Detect which cell encompasses the target text, then output its [x, y] center coordinate. 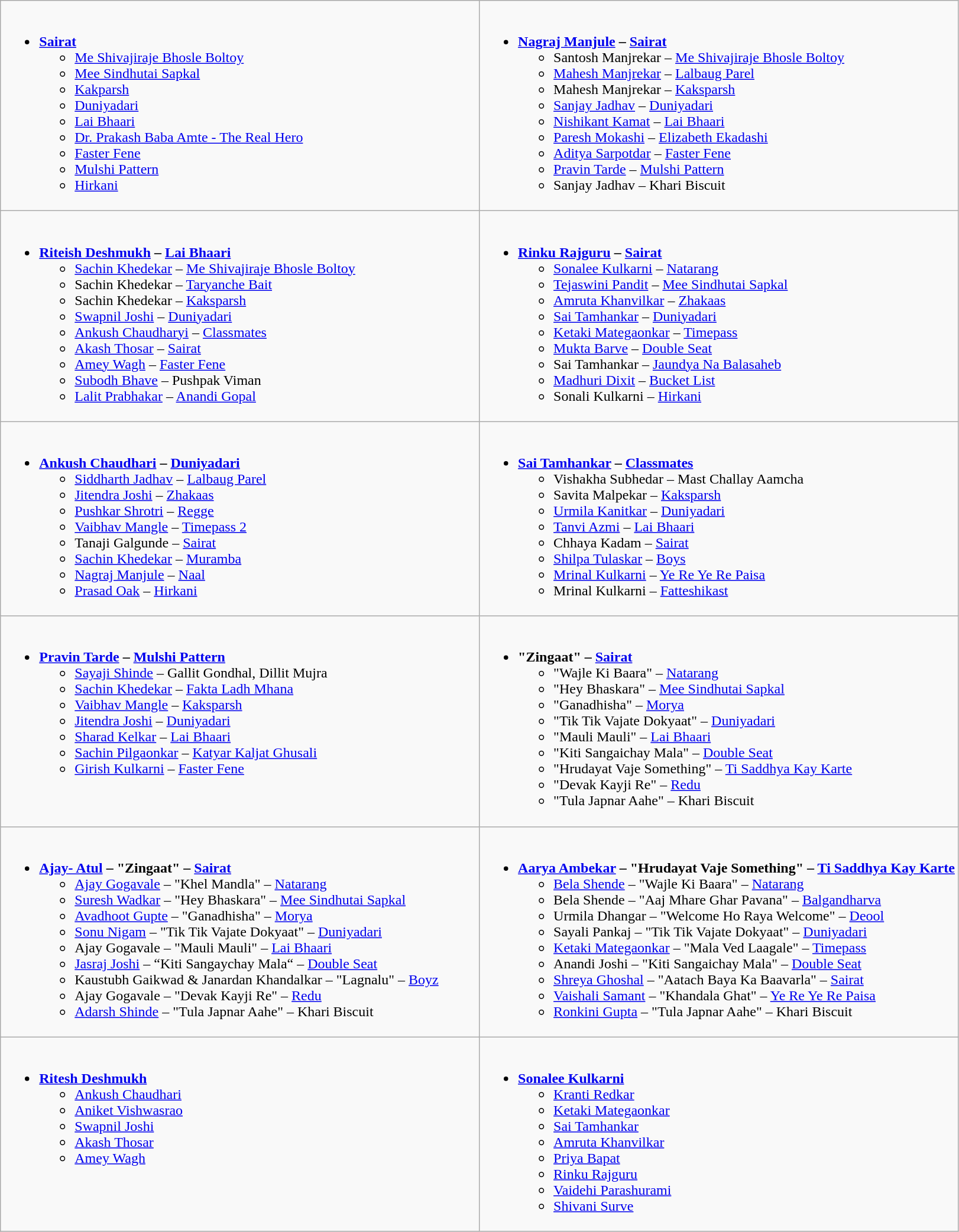
Ritesh DeshmukhAnkush ChaudhariAniket VishwasraoSwapnil JoshiAkash ThosarAmey Wagh [240, 1134]
Sonalee KulkarniKranti RedkarKetaki MategaonkarSai TamhankarAmruta KhanvilkarPriya BapatRinku RajguruVaidehi ParashuramiShivani Surve [719, 1134]
